Locate the cell with the specified text and output its (x, y) center coordinate. 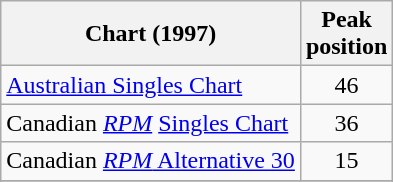
Canadian RPM Alternative 30 (151, 161)
36 (346, 123)
Australian Singles Chart (151, 85)
15 (346, 161)
Canadian RPM Singles Chart (151, 123)
46 (346, 85)
Peakposition (346, 34)
Chart (1997) (151, 34)
